Provide the (X, Y) coordinate of the cell's center where the given text is located.  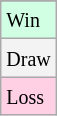
Draw (28, 58)
Win (28, 20)
Loss (28, 96)
